Find where the given text appears and provide that cell's center as (x, y) coordinate. 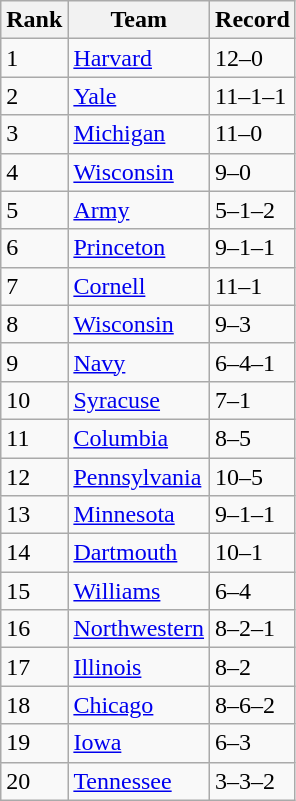
Princeton (139, 248)
7–1 (253, 400)
14 (34, 553)
Michigan (139, 134)
11–1–1 (253, 96)
10–1 (253, 553)
18 (34, 705)
17 (34, 667)
8–6–2 (253, 705)
Tennessee (139, 781)
6–4–1 (253, 362)
9 (34, 362)
9–0 (253, 172)
2 (34, 96)
15 (34, 591)
1 (34, 58)
10–5 (253, 477)
10 (34, 400)
Yale (139, 96)
6 (34, 248)
8–2–1 (253, 629)
16 (34, 629)
9–3 (253, 324)
Chicago (139, 705)
Record (253, 20)
12–0 (253, 58)
Iowa (139, 743)
Northwestern (139, 629)
Harvard (139, 58)
Williams (139, 591)
Illinois (139, 667)
11–1 (253, 286)
Cornell (139, 286)
8–5 (253, 438)
20 (34, 781)
6–3 (253, 743)
5–1–2 (253, 210)
Minnesota (139, 515)
Team (139, 20)
13 (34, 515)
Pennsylvania (139, 477)
4 (34, 172)
11–0 (253, 134)
Syracuse (139, 400)
5 (34, 210)
19 (34, 743)
Columbia (139, 438)
Army (139, 210)
Navy (139, 362)
Rank (34, 20)
3–3–2 (253, 781)
6–4 (253, 591)
Dartmouth (139, 553)
8–2 (253, 667)
7 (34, 286)
12 (34, 477)
11 (34, 438)
8 (34, 324)
3 (34, 134)
